Find where the given text appears and provide that cell's center as (x, y) coordinate. 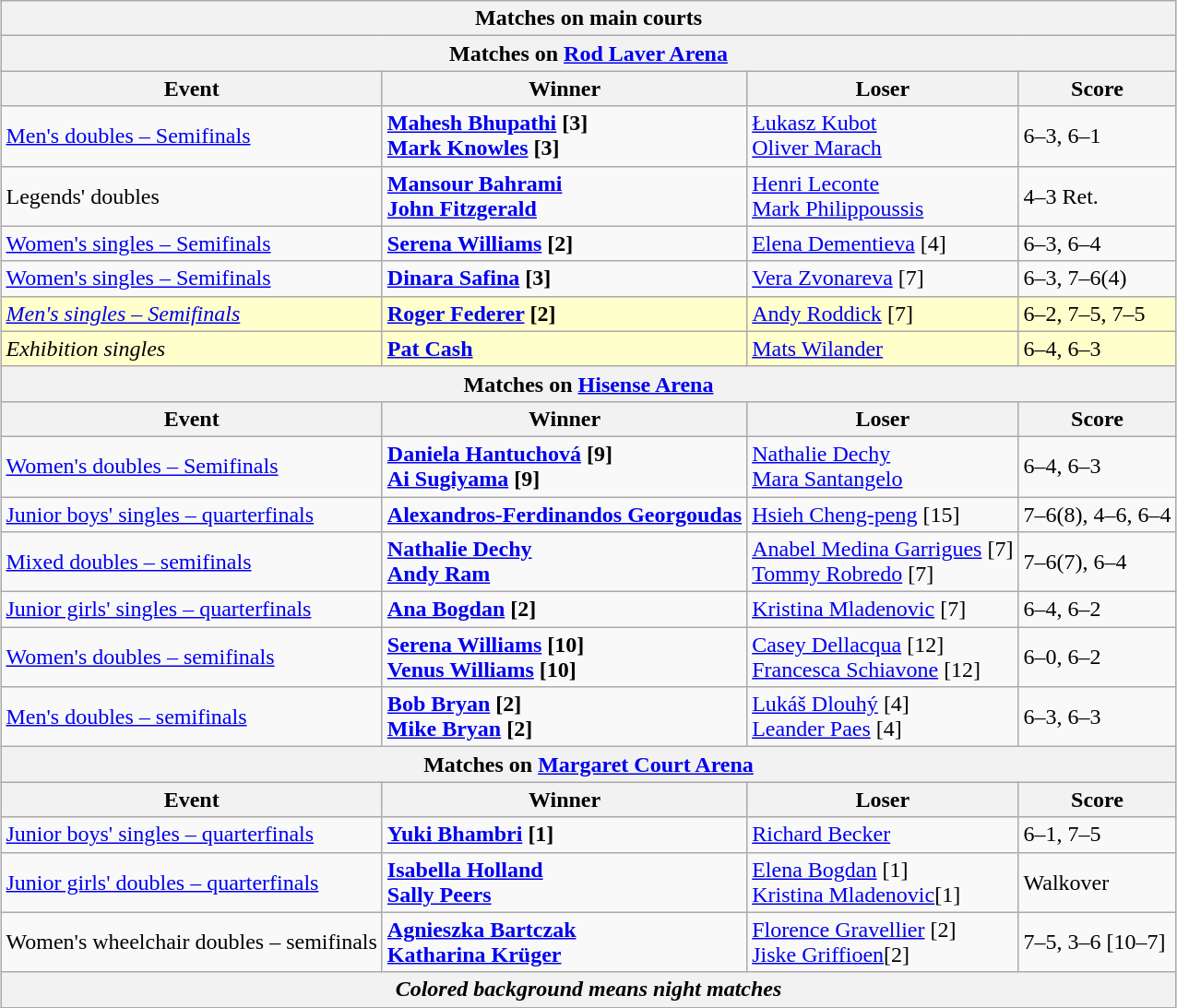
Daniela Hantuchová [9] Ai Sugiyama [9] (565, 467)
Matches on Margaret Court Arena (588, 765)
Isabella Holland Sally Peers (565, 882)
Nathalie Dechy Mara Santangelo (883, 467)
Dinara Safina [3] (565, 279)
Anabel Medina Garrigues [7] Tommy Robredo [7] (883, 563)
Men's singles – Semifinals (192, 314)
6–0, 6–2 (1098, 657)
Agnieszka Bartczak Katharina Krüger (565, 943)
Mansour Bahrami John Fitzgerald (565, 196)
Andy Roddick [7] (883, 314)
6–2, 7–5, 7–5 (1098, 314)
7–5, 3–6 [10–7] (1098, 943)
7–6(7), 6–4 (1098, 563)
Matches on main courts (588, 18)
Bob Bryan [2] Mike Bryan [2] (565, 717)
Men's doubles – Semifinals (192, 136)
6–3, 6–1 (1098, 136)
Alexandros-Ferdinandos Georgoudas (565, 514)
Yuki Bhambri [1] (565, 835)
Elena Bogdan [1] Kristina Mladenovic[1] (883, 882)
Serena Williams [2] (565, 243)
Walkover (1098, 882)
6–4, 6–2 (1098, 610)
Roger Federer [2] (565, 314)
Hsieh Cheng-peng [15] (883, 514)
Florence Gravellier [2] Jiske Griffioen[2] (883, 943)
Mixed doubles – semifinals (192, 563)
Exhibition singles (192, 349)
Lukáš Dlouhý [4] Leander Paes [4] (883, 717)
Legends' doubles (192, 196)
Nathalie Dechy Andy Ram (565, 563)
Women's doubles – semifinals (192, 657)
Junior girls' singles – quarterfinals (192, 610)
6–3, 6–4 (1098, 243)
Elena Dementieva [4] (883, 243)
Women's wheelchair doubles – semifinals (192, 943)
Colored background means night matches (588, 990)
7–6(8), 4–6, 6–4 (1098, 514)
6–1, 7–5 (1098, 835)
Casey Dellacqua [12] Francesca Schiavone [12] (883, 657)
Matches on Hisense Arena (588, 384)
Serena Williams [10] Venus Williams [10] (565, 657)
Men's doubles – semifinals (192, 717)
Kristina Mladenovic [7] (883, 610)
6–3, 6–3 (1098, 717)
4–3 Ret. (1098, 196)
Richard Becker (883, 835)
Łukasz Kubot Oliver Marach (883, 136)
Henri Leconte Mark Philippoussis (883, 196)
Women's doubles – Semifinals (192, 467)
Matches on Rod Laver Arena (588, 53)
Vera Zvonareva [7] (883, 279)
Mats Wilander (883, 349)
6–3, 7–6(4) (1098, 279)
Pat Cash (565, 349)
Mahesh Bhupathi [3] Mark Knowles [3] (565, 136)
Junior girls' doubles – quarterfinals (192, 882)
Ana Bogdan [2] (565, 610)
